Return the (x, y) coordinate for the center point of the cell that contains the specified text.  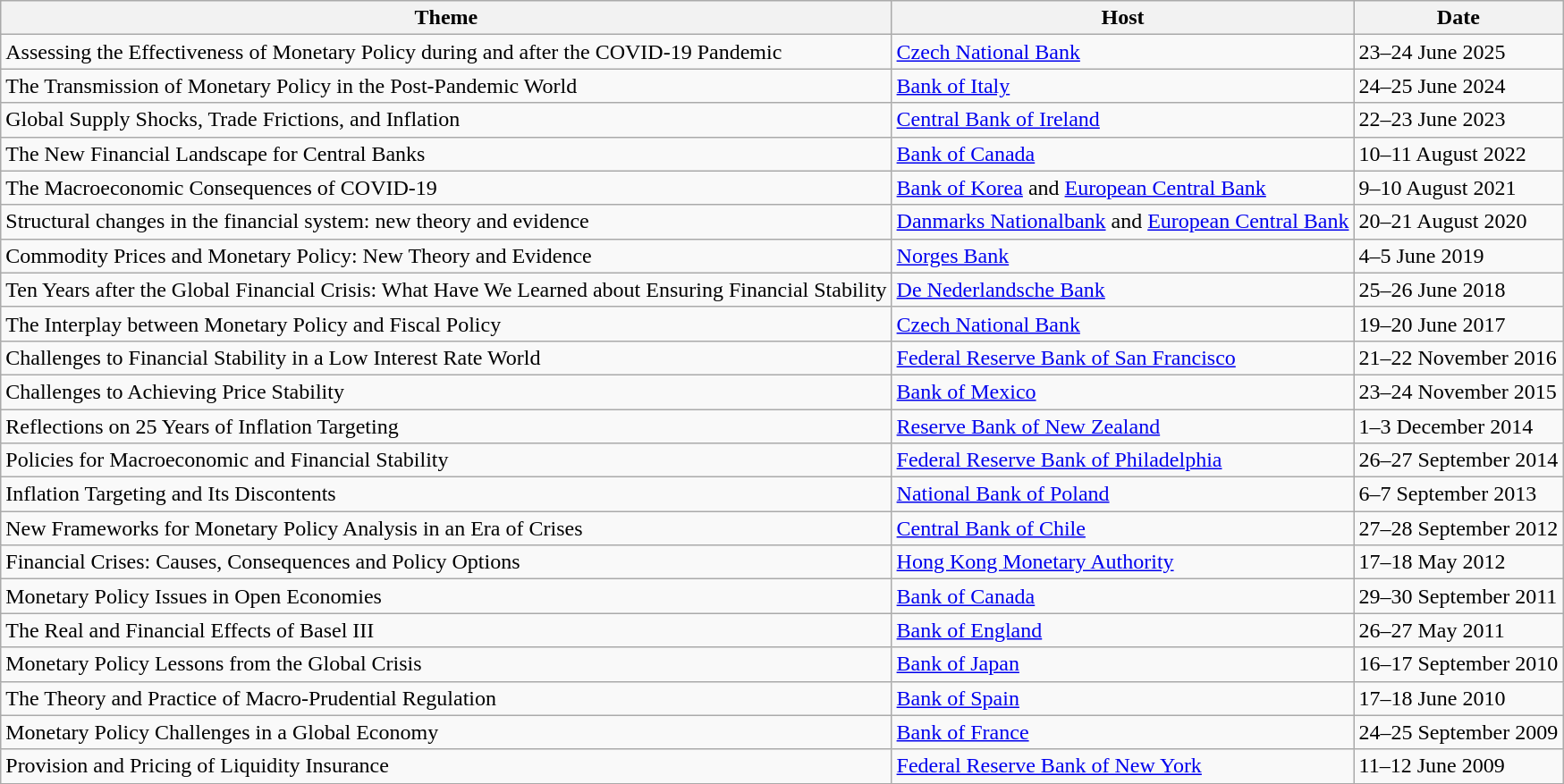
The Theory and Practice of Macro-Prudential Regulation (446, 698)
Structural changes in the financial system: new theory and evidence (446, 222)
20–21 August 2020 (1458, 222)
The Interplay between Monetary Policy and Fiscal Policy (446, 324)
24–25 June 2024 (1458, 86)
The Real and Financial Effects of Basel III (446, 630)
Theme (446, 18)
11–12 June 2009 (1458, 766)
Danmarks Nationalbank and European Central Bank (1123, 222)
22–23 June 2023 (1458, 120)
16–17 September 2010 (1458, 664)
Monetary Policy Lessons from the Global Crisis (446, 664)
Bank of Japan (1123, 664)
26–27 May 2011 (1458, 630)
Bank of France (1123, 732)
New Frameworks for Monetary Policy Analysis in an Era of Crises (446, 528)
Central Bank of Chile (1123, 528)
The Transmission of Monetary Policy in the Post-Pandemic World (446, 86)
Provision and Pricing of Liquidity Insurance (446, 766)
Bank of Mexico (1123, 392)
Global Supply Shocks, Trade Frictions, and Inflation (446, 120)
Ten Years after the Global Financial Crisis: What Have We Learned about Ensuring Financial Stability (446, 290)
Bank of Italy (1123, 86)
27–28 September 2012 (1458, 528)
21–22 November 2016 (1458, 358)
9–10 August 2021 (1458, 188)
Policies for Macroeconomic and Financial Stability (446, 460)
17–18 May 2012 (1458, 562)
Commodity Prices and Monetary Policy: New Theory and Evidence (446, 256)
Monetary Policy Challenges in a Global Economy (446, 732)
Reserve Bank of New Zealand (1123, 426)
Bank of Korea and European Central Bank (1123, 188)
Monetary Policy Issues in Open Economies (446, 596)
4–5 June 2019 (1458, 256)
Federal Reserve Bank of Philadelphia (1123, 460)
19–20 June 2017 (1458, 324)
Reflections on 25 Years of Inflation Targeting (446, 426)
Federal Reserve Bank of New York (1123, 766)
1–3 December 2014 (1458, 426)
The New Financial Landscape for Central Banks (446, 154)
6–7 September 2013 (1458, 494)
Inflation Targeting and Its Discontents (446, 494)
Bank of Spain (1123, 698)
Financial Crises: Causes, Consequences and Policy Options (446, 562)
25–26 June 2018 (1458, 290)
National Bank of Poland (1123, 494)
Assessing the Effectiveness of Monetary Policy during and after the COVID-19 Pandemic (446, 52)
17–18 June 2010 (1458, 698)
23–24 June 2025 (1458, 52)
Hong Kong Monetary Authority (1123, 562)
De Nederlandsche Bank (1123, 290)
Norges Bank (1123, 256)
The Macroeconomic Consequences of COVID-19 (446, 188)
Date (1458, 18)
29–30 September 2011 (1458, 596)
24–25 September 2009 (1458, 732)
Federal Reserve Bank of San Francisco (1123, 358)
Central Bank of Ireland (1123, 120)
Challenges to Financial Stability in a Low Interest Rate World (446, 358)
Bank of England (1123, 630)
Challenges to Achieving Price Stability (446, 392)
23–24 November 2015 (1458, 392)
10–11 August 2022 (1458, 154)
Host (1123, 18)
26–27 September 2014 (1458, 460)
